Capture the cell that displays the provided text and extract its (X, Y) central coordinate. 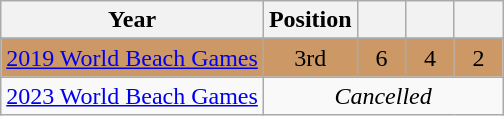
2023 World Beach Games (132, 96)
6 (382, 58)
4 (430, 58)
2 (478, 58)
3rd (310, 58)
Cancelled (382, 96)
Position (310, 20)
Year (132, 20)
2019 World Beach Games (132, 58)
